Locate the cell with the specified text and output its (X, Y) center coordinate. 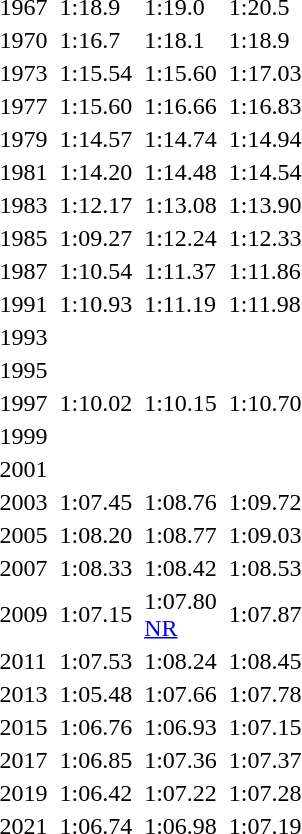
1:14.57 (96, 139)
1:14.74 (181, 139)
1:10.93 (96, 304)
1:08.20 (96, 535)
1:05.48 (96, 694)
1:10.02 (96, 403)
1:07.22 (181, 793)
1:18.1 (181, 40)
1:08.33 (96, 568)
1:15.54 (96, 73)
1:14.20 (96, 172)
1:08.42 (181, 568)
1:06.85 (96, 760)
1:10.15 (181, 403)
1:07.53 (96, 661)
1:06.76 (96, 727)
1:07.80NR (181, 614)
1:10.54 (96, 271)
1:07.66 (181, 694)
1:12.24 (181, 238)
1:09.27 (96, 238)
1:07.15 (96, 614)
1:16.7 (96, 40)
1:13.08 (181, 205)
1:14.48 (181, 172)
1:06.93 (181, 727)
1:08.77 (181, 535)
1:06.42 (96, 793)
1:08.76 (181, 502)
1:07.45 (96, 502)
1:11.19 (181, 304)
1:16.66 (181, 106)
1:08.24 (181, 661)
1:12.17 (96, 205)
1:11.37 (181, 271)
1:07.36 (181, 760)
